From the cell containing the given text, extract its center point as (x, y) coordinate. 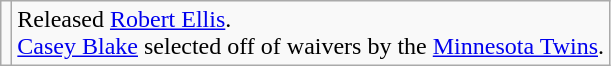
Released Robert Ellis. Casey Blake selected off of waivers by the Minnesota Twins. (311, 34)
